Determine the (x, y) coordinate at the center of the cell enclosing the given text.  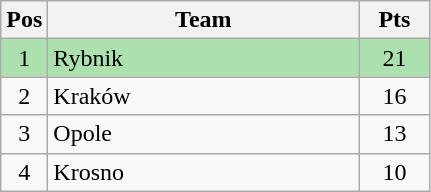
Rybnik (204, 58)
Krosno (204, 172)
Pos (24, 20)
3 (24, 134)
4 (24, 172)
Opole (204, 134)
21 (394, 58)
Pts (394, 20)
Kraków (204, 96)
10 (394, 172)
2 (24, 96)
13 (394, 134)
16 (394, 96)
1 (24, 58)
Team (204, 20)
